For the text-containing cell, return its midpoint in [X, Y] coordinate format. 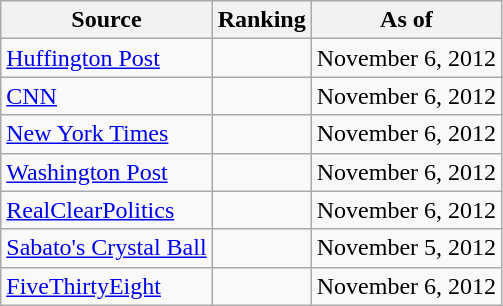
Huffington Post [106, 58]
Washington Post [106, 172]
Ranking [262, 20]
FiveThirtyEight [106, 286]
November 5, 2012 [406, 248]
Sabato's Crystal Ball [106, 248]
CNN [106, 96]
As of [406, 20]
Source [106, 20]
RealClearPolitics [106, 210]
New York Times [106, 134]
